For the text-containing cell, return its midpoint in [X, Y] coordinate format. 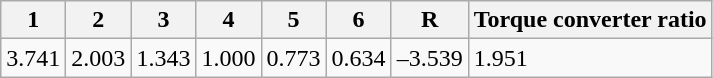
5 [294, 20]
1.000 [228, 58]
2 [98, 20]
3 [164, 20]
1 [34, 20]
0.634 [358, 58]
1.951 [590, 58]
6 [358, 20]
0.773 [294, 58]
Torque converter ratio [590, 20]
–3.539 [430, 58]
4 [228, 20]
1.343 [164, 58]
2.003 [98, 58]
3.741 [34, 58]
R [430, 20]
